From the cell containing the given text, extract its center point as [X, Y] coordinate. 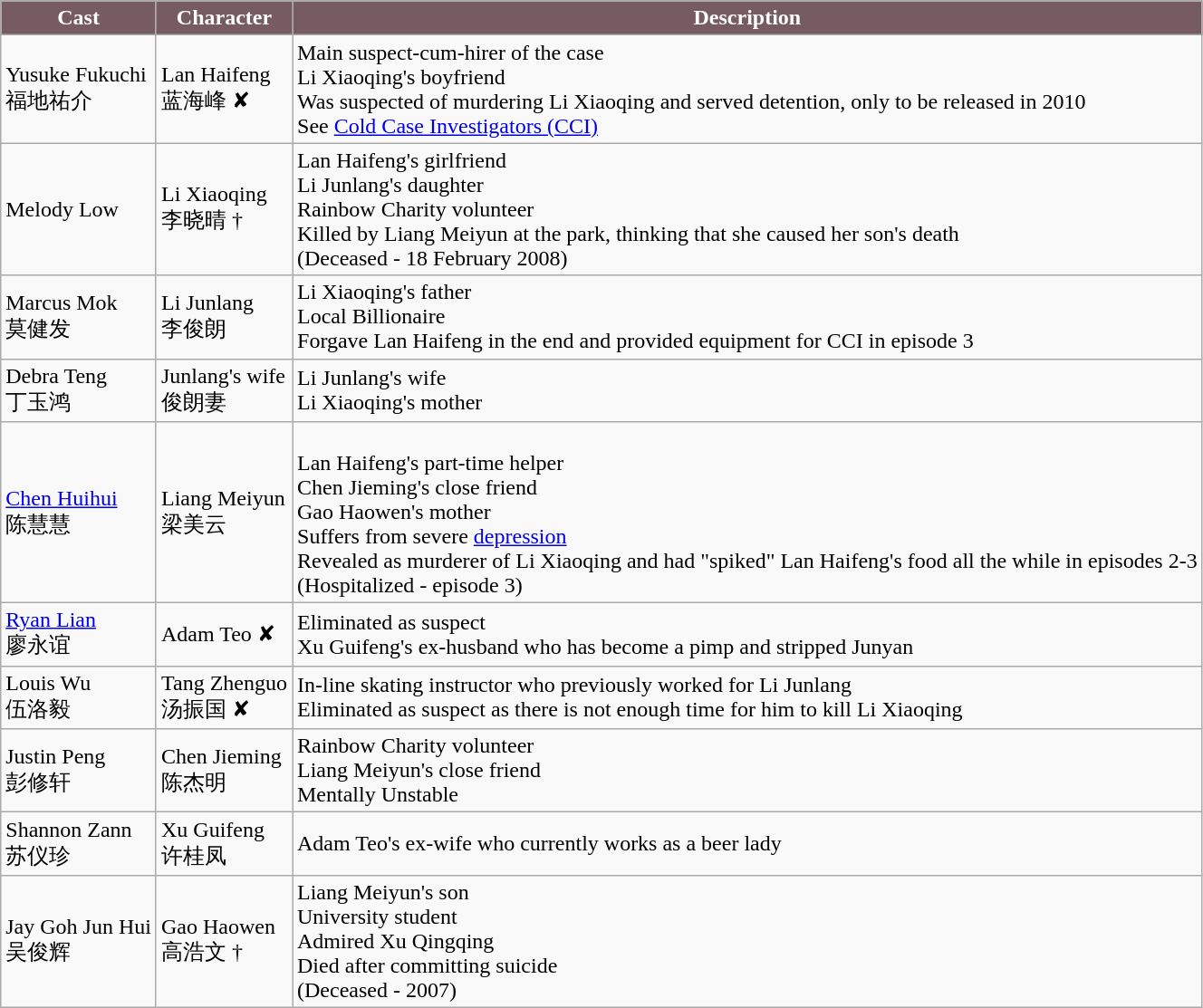
Liang Meiyun's son University student Admired Xu Qingqing Died after committing suicide (Deceased - 2007) [746, 941]
Cast [79, 18]
Justin Peng 彭修轩 [79, 771]
Junlang's wife 俊朗妻 [224, 390]
Liang Meiyun 梁美云 [224, 513]
In-line skating instructor who previously worked for Li Junlang Eliminated as suspect as there is not enough time for him to kill Li Xiaoqing [746, 697]
Adam Teo ✘ [224, 635]
Tang Zhenguo 汤振国 ✘ [224, 697]
Rainbow Charity volunteer Liang Meiyun's close friend Mentally Unstable [746, 771]
Li Junlang 李俊朗 [224, 317]
Lan Haifeng 蓝海峰 ✘ [224, 89]
Description [746, 18]
Adam Teo's ex-wife who currently works as a beer lady [746, 844]
Louis Wu 伍洛毅 [79, 697]
Xu Guifeng 许桂凤 [224, 844]
Chen Huihui 陈慧慧 [79, 513]
Melody Low [79, 209]
Marcus Mok 莫健发 [79, 317]
Li Xiaoqing's father Local Billionaire Forgave Lan Haifeng in the end and provided equipment for CCI in episode 3 [746, 317]
Debra Teng 丁玉鸿 [79, 390]
Li Xiaoqing 李晓晴 † [224, 209]
Ryan Lian 廖永谊 [79, 635]
Li Junlang's wife Li Xiaoqing's mother [746, 390]
Shannon Zann 苏仪珍 [79, 844]
Chen Jieming 陈杰明 [224, 771]
Yusuke Fukuchi 福地祐介 [79, 89]
Jay Goh Jun Hui 吴俊辉 [79, 941]
Gao Haowen 高浩文 † [224, 941]
Eliminated as suspect Xu Guifeng's ex-husband who has become a pimp and stripped Junyan [746, 635]
Character [224, 18]
